Detect which cell encompasses the target text, then output its (X, Y) center coordinate. 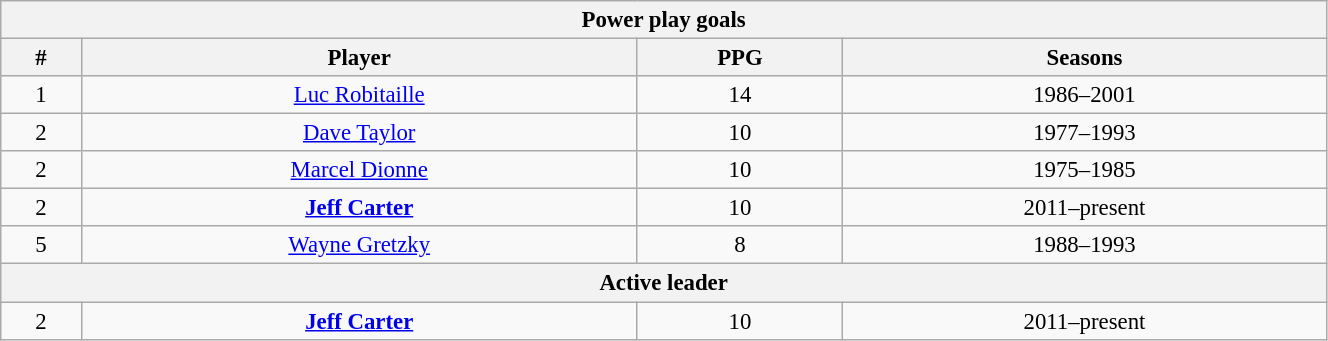
Luc Robitaille (359, 95)
1 (41, 95)
Seasons (1084, 58)
Dave Taylor (359, 133)
14 (740, 95)
Player (359, 58)
1988–1993 (1084, 245)
1977–1993 (1084, 133)
8 (740, 245)
Wayne Gretzky (359, 245)
Power play goals (664, 20)
5 (41, 245)
Active leader (664, 283)
1986–2001 (1084, 95)
1975–1985 (1084, 170)
PPG (740, 58)
Marcel Dionne (359, 170)
# (41, 58)
